Return the [X, Y] coordinate for the center point of the cell that contains the specified text.  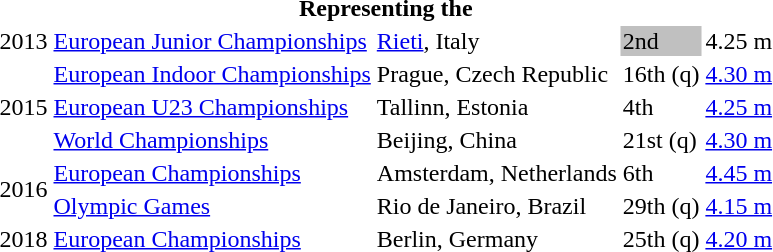
Olympic Games [212, 206]
European Indoor Championships [212, 74]
Tallinn, Estonia [496, 107]
16th (q) [661, 74]
European Championships [212, 173]
Amsterdam, Netherlands [496, 173]
2nd [661, 41]
Beijing, China [496, 140]
Rio de Janeiro, Brazil [496, 206]
6th [661, 173]
29th (q) [661, 206]
Rieti, Italy [496, 41]
21st (q) [661, 140]
Prague, Czech Republic [496, 74]
4th [661, 107]
World Championships [212, 140]
European Junior Championships [212, 41]
European U23 Championships [212, 107]
